Scan for the cell matching the given text and deliver its [X, Y] coordinate at center. 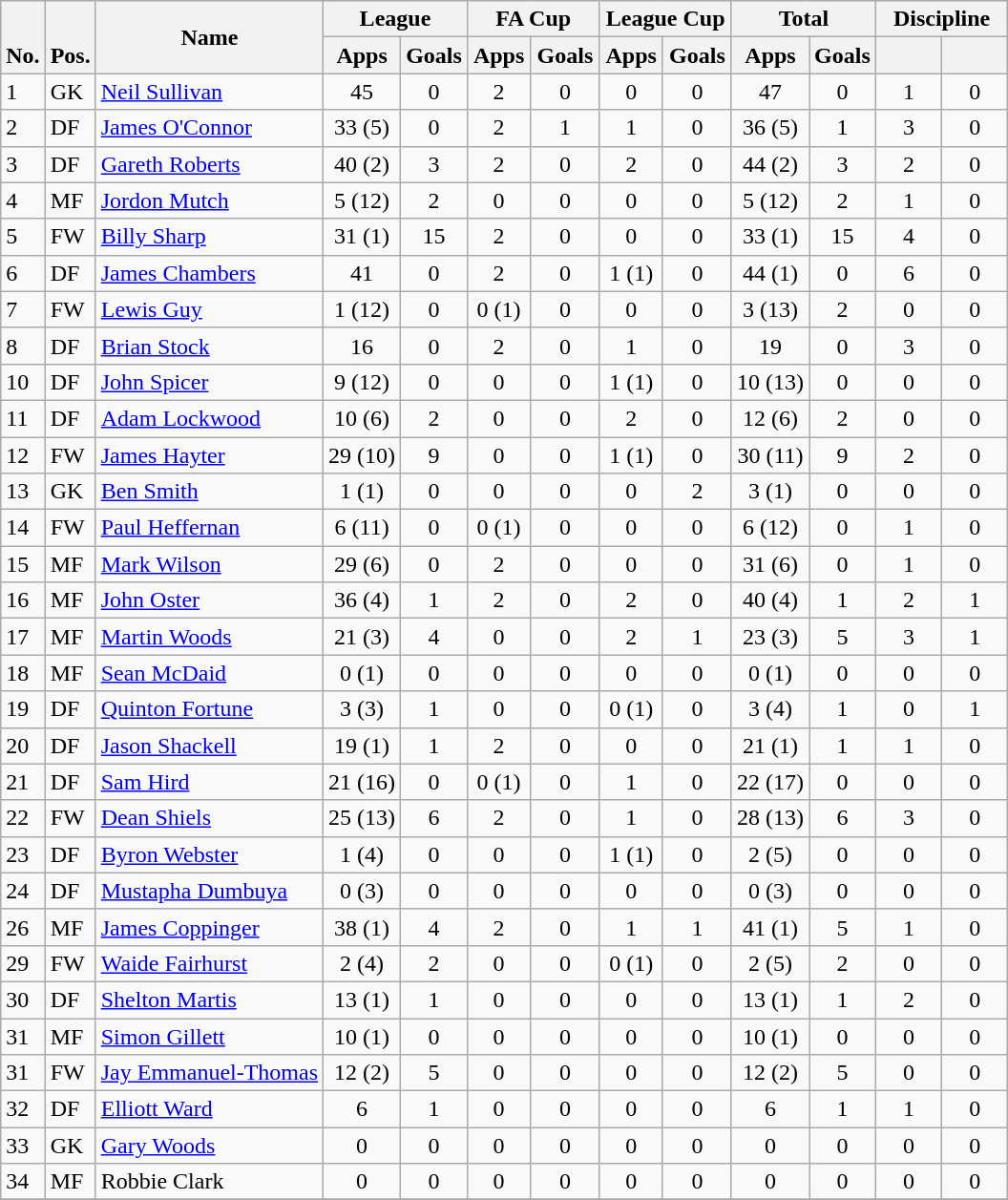
Neil Sullivan [209, 92]
Elliott Ward [209, 1109]
Name [209, 37]
8 [23, 346]
44 (2) [769, 164]
John Oster [209, 600]
23 (3) [769, 637]
Ben Smith [209, 492]
13 [23, 492]
Paul Heffernan [209, 528]
James Chambers [209, 273]
Byron Webster [209, 854]
41 (1) [769, 927]
Gareth Roberts [209, 164]
3 (1) [769, 492]
James Hayter [209, 455]
30 [23, 1000]
Sean McDaid [209, 673]
Pos. [71, 37]
10 (6) [363, 418]
Lewis Guy [209, 309]
League Cup [666, 19]
40 (2) [363, 164]
Jason Shackell [209, 746]
6 (12) [769, 528]
29 (10) [363, 455]
Dean Shiels [209, 818]
Mustapha Dumbuya [209, 891]
33 (5) [363, 128]
3 (4) [769, 709]
10 (13) [769, 382]
21 (1) [769, 746]
1 (12) [363, 309]
21 (3) [363, 637]
Mark Wilson [209, 564]
23 [23, 854]
Martin Woods [209, 637]
Quinton Fortune [209, 709]
11 [23, 418]
Billy Sharp [209, 237]
29 (6) [363, 564]
22 (17) [769, 782]
9 (12) [363, 382]
10 [23, 382]
44 (1) [769, 273]
22 [23, 818]
21 (16) [363, 782]
36 (4) [363, 600]
12 (6) [769, 418]
Jay Emmanuel-Thomas [209, 1073]
3 (3) [363, 709]
14 [23, 528]
41 [363, 273]
Discipline [941, 19]
19 (1) [363, 746]
29 [23, 963]
Gary Woods [209, 1146]
Simon Gillett [209, 1036]
7 [23, 309]
James Coppinger [209, 927]
31 (1) [363, 237]
26 [23, 927]
Adam Lockwood [209, 418]
Sam Hird [209, 782]
38 (1) [363, 927]
24 [23, 891]
12 [23, 455]
No. [23, 37]
2 (4) [363, 963]
40 (4) [769, 600]
25 (13) [363, 818]
Total [804, 19]
32 [23, 1109]
45 [363, 92]
28 (13) [769, 818]
James O'Connor [209, 128]
Shelton Martis [209, 1000]
John Spicer [209, 382]
17 [23, 637]
33 [23, 1146]
31 (6) [769, 564]
33 (1) [769, 237]
6 (11) [363, 528]
FA Cup [533, 19]
Jordon Mutch [209, 200]
3 (13) [769, 309]
21 [23, 782]
League [395, 19]
30 (11) [769, 455]
1 (4) [363, 854]
Brian Stock [209, 346]
36 (5) [769, 128]
Robbie Clark [209, 1182]
Waide Fairhurst [209, 963]
34 [23, 1182]
18 [23, 673]
47 [769, 92]
20 [23, 746]
